Search for the cell housing the specified text and yield its [X, Y] center coordinate. 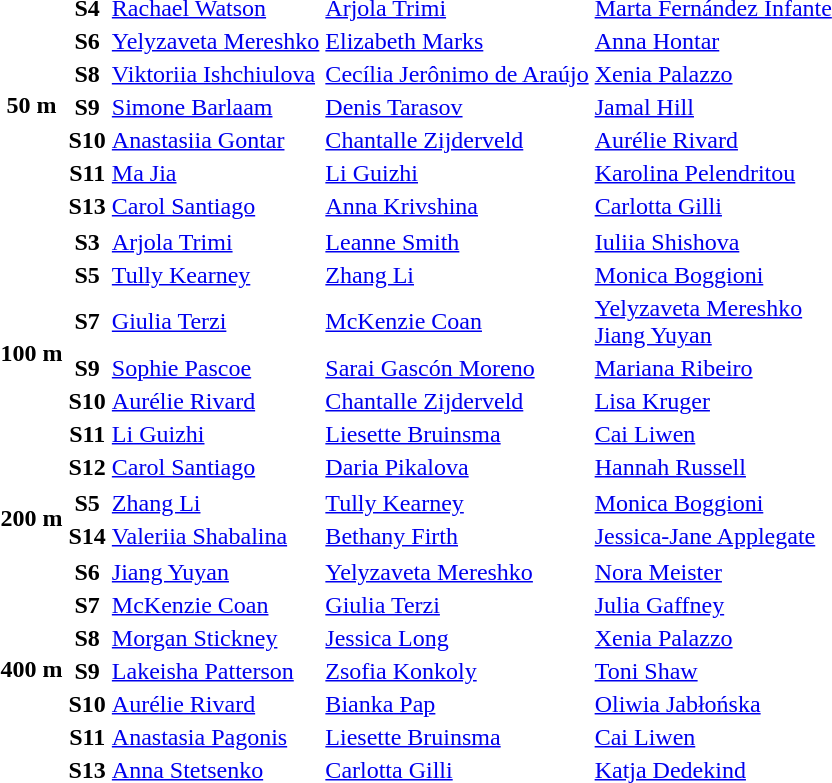
Elizabeth Marks [457, 41]
S13 [87, 206]
Jiang Yuyan [216, 572]
S14 [87, 536]
Daria Pikalova [457, 467]
Jessica Long [457, 638]
Sophie Pascoe [216, 368]
Morgan Stickney [216, 638]
Lakeisha Patterson [216, 671]
Cecília Jerônimo de Araújo [457, 74]
S3 [87, 242]
Denis Tarasov [457, 107]
S12 [87, 467]
Sarai Gascón Moreno [457, 368]
Simone Barlaam [216, 107]
Zsofia Konkoly [457, 671]
Anastasia Pagonis [216, 737]
Bethany Firth [457, 536]
Leanne Smith [457, 242]
Anastasiia Gontar [216, 140]
Valeriia Shabalina [216, 536]
Bianka Pap [457, 704]
Arjola Trimi [216, 242]
Anna Krivshina [457, 206]
Ma Jia [216, 173]
Viktoriia Ishchiulova [216, 74]
